Pinpoint the cell where the given text exists, returning its [X, Y] midpoint coordinate. 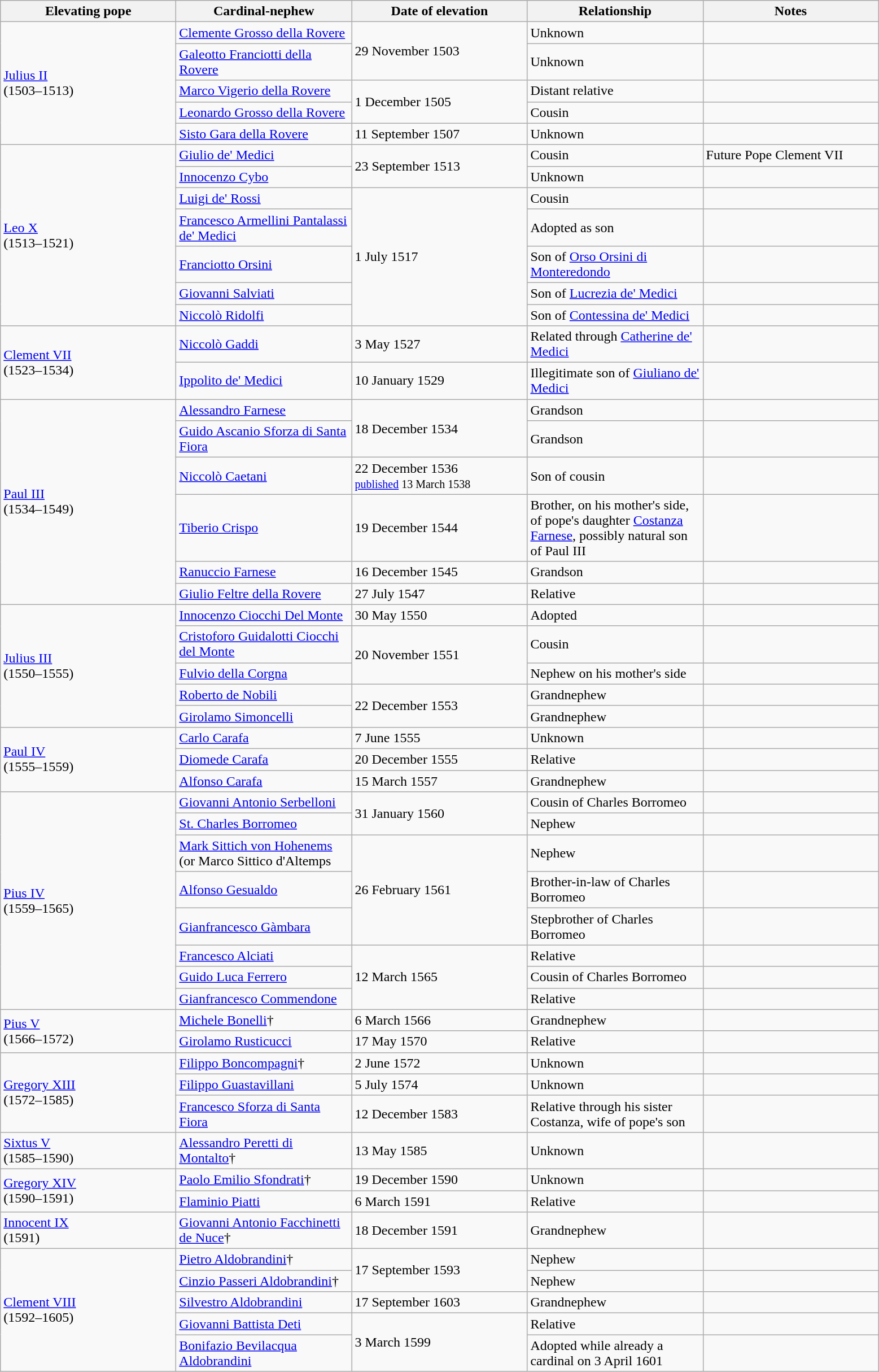
Gregory XIII(1572–1585) [88, 1092]
Clement VII(1523–1534) [88, 363]
Cardinal-nephew [264, 11]
Flaminio Piatti [264, 1201]
19 December 1590 [439, 1179]
Illegitimate son of Giuliano de' Medici [615, 381]
6 March 1566 [439, 1020]
Alessandro Farnese [264, 410]
Alfonso Carafa [264, 781]
17 September 1593 [439, 1270]
1 July 1517 [439, 256]
19 December 1544 [439, 528]
Francesco Sforza di Santa Fiora [264, 1114]
Brother-in-law of Charles Borromeo [615, 890]
30 May 1550 [439, 615]
Giulio Feltre della Rovere [264, 594]
23 September 1513 [439, 166]
3 March 1599 [439, 1342]
Adopted [615, 615]
Notes [790, 11]
Relative through his sister Costanza, wife of pope's son [615, 1114]
Girolamo Rusticucci [264, 1042]
Innocenzo Ciocchi Del Monte [264, 615]
20 December 1555 [439, 759]
Relationship [615, 11]
Sisto Gara della Rovere [264, 134]
18 December 1534 [439, 428]
31 January 1560 [439, 813]
Alessandro Peretti di Montalto† [264, 1150]
Adopted as son [615, 227]
Ippolito de' Medici [264, 381]
16 December 1545 [439, 572]
Alfonso Gesualdo [264, 890]
Paul IV(1555–1559) [88, 759]
Related through Catherine de' Medici [615, 345]
18 December 1591 [439, 1230]
Giovanni Antonio Serbelloni [264, 803]
Giovanni Salviati [264, 293]
Clemente Grosso della Rovere [264, 33]
Marco Vigerio della Rovere [264, 91]
Son of Lucrezia de' Medici [615, 293]
Gianfrancesco Commendone [264, 999]
Paul III(1534–1549) [88, 502]
Pius V(1566–1572) [88, 1031]
Son of cousin [615, 476]
Galeotto Franciotti della Rovere [264, 62]
Diomede Carafa [264, 759]
Michele Bonelli† [264, 1020]
29 November 1503 [439, 51]
15 March 1557 [439, 781]
Brother, on his mother's side, of pope's daughter Costanza Farnese, possibly natural son of Paul III [615, 528]
Stepbrother of Charles Borromeo [615, 926]
Innocenzo Cybo [264, 177]
Innocent IX(1591) [88, 1230]
26 February 1561 [439, 890]
Luigi de' Rossi [264, 198]
Paolo Emilio Sfondrati† [264, 1179]
Julius III(1550–1555) [88, 665]
Filippo Guastavillani [264, 1084]
Tiberio Crispo [264, 528]
Sixtus V(1585–1590) [88, 1150]
Elevating pope [88, 11]
Francesco Armellini Pantalassi de' Medici [264, 227]
Mark Sittich von Hohenems (or Marco Sittico d'Altemps [264, 853]
Giovanni Antonio Facchinetti de Nuce† [264, 1230]
1 December 1505 [439, 102]
Filippo Boncompagni† [264, 1063]
17 May 1570 [439, 1042]
Roberto de Nobili [264, 695]
Ranuccio Farnese [264, 572]
Giovanni Battista Deti [264, 1324]
Leonardo Grosso della Rovere [264, 112]
20 November 1551 [439, 655]
Girolamo Simoncelli [264, 716]
10 January 1529 [439, 381]
Pietro Aldobrandini† [264, 1260]
Niccolò Ridolfi [264, 315]
11 September 1507 [439, 134]
12 March 1565 [439, 977]
Francesco Alciati [264, 956]
Niccolò Gaddi [264, 345]
Carlo Carafa [264, 738]
6 March 1591 [439, 1201]
Julius II(1503–1513) [88, 84]
17 September 1603 [439, 1303]
Date of elevation [439, 11]
St. Charles Borromeo [264, 824]
13 May 1585 [439, 1150]
Distant relative [615, 91]
Cinzio Passeri Aldobrandini† [264, 1281]
22 December 1536published 13 March 1538 [439, 476]
Nephew on his mother's side [615, 673]
Leo X(1513–1521) [88, 235]
12 December 1583 [439, 1114]
Fulvio della Corgna [264, 673]
Bonifazio Bevilacqua Aldobrandini [264, 1353]
Pius IV(1559–1565) [88, 901]
Guido Ascanio Sforza di Santa Fiora [264, 439]
27 July 1547 [439, 594]
7 June 1555 [439, 738]
Niccolò Caetani [264, 476]
2 June 1572 [439, 1063]
Future Pope Clement VII [790, 155]
Son of Orso Orsini di Monteredondo [615, 264]
5 July 1574 [439, 1084]
22 December 1553 [439, 705]
Guido Luca Ferrero [264, 977]
Franciotto Orsini [264, 264]
Giulio de' Medici [264, 155]
Gregory XIV(1590–1591) [88, 1190]
Silvestro Aldobrandini [264, 1303]
Son of Contessina de' Medici [615, 315]
Clement VIII(1592–1605) [88, 1310]
Cristoforo Guidalotti Ciocchi del Monte [264, 644]
Gianfrancesco Gàmbara [264, 926]
3 May 1527 [439, 345]
Adopted while already a cardinal on 3 April 1601 [615, 1353]
